Identify which cell holds the provided text, then report its (X, Y) central coordinate. 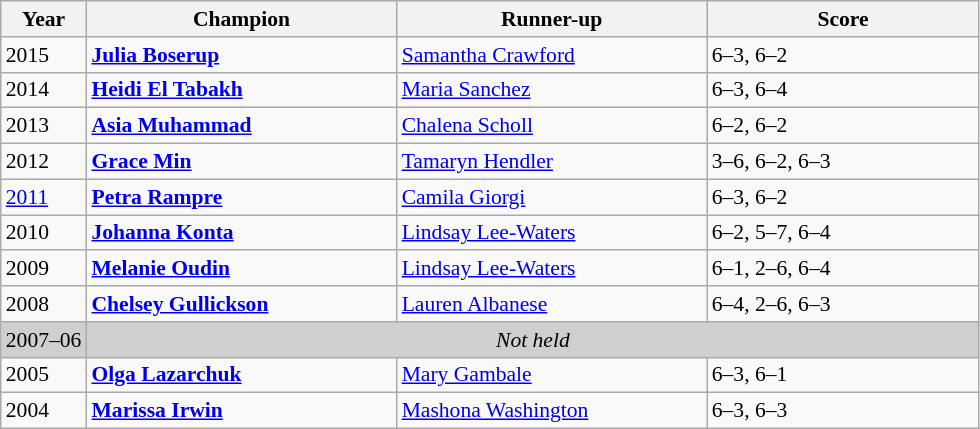
Year (44, 19)
2011 (44, 197)
Mashona Washington (552, 411)
2007–06 (44, 340)
Grace Min (241, 162)
6–2, 5–7, 6–4 (844, 233)
6–3, 6–3 (844, 411)
Asia Muhammad (241, 126)
Camila Giorgi (552, 197)
Melanie Oudin (241, 269)
2009 (44, 269)
6–4, 2–6, 6–3 (844, 304)
Olga Lazarchuk (241, 375)
Johanna Konta (241, 233)
6–3, 6–1 (844, 375)
Score (844, 19)
2012 (44, 162)
Runner-up (552, 19)
3–6, 6–2, 6–3 (844, 162)
2013 (44, 126)
6–1, 2–6, 6–4 (844, 269)
Not held (532, 340)
2008 (44, 304)
Mary Gambale (552, 375)
Champion (241, 19)
2005 (44, 375)
Tamaryn Hendler (552, 162)
Samantha Crawford (552, 55)
Heidi El Tabakh (241, 90)
2010 (44, 233)
6–2, 6–2 (844, 126)
2014 (44, 90)
Marissa Irwin (241, 411)
Chalena Scholl (552, 126)
2004 (44, 411)
Maria Sanchez (552, 90)
2015 (44, 55)
Petra Rampre (241, 197)
Chelsey Gullickson (241, 304)
6–3, 6–4 (844, 90)
Julia Boserup (241, 55)
Lauren Albanese (552, 304)
